Output the (X, Y) coordinate of the center of the cell containing the given text.  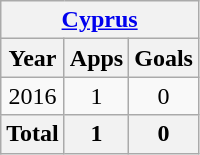
Goals (164, 58)
Total (33, 134)
Year (33, 58)
Apps (96, 58)
Cyprus (100, 20)
2016 (33, 96)
